For the text-containing cell, return its midpoint in [X, Y] coordinate format. 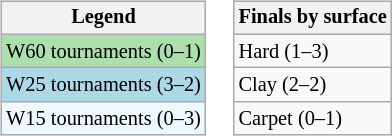
Clay (2–2) [313, 85]
W25 tournaments (3–2) [103, 85]
Finals by surface [313, 18]
W15 tournaments (0–3) [103, 119]
Legend [103, 18]
W60 tournaments (0–1) [103, 51]
Carpet (0–1) [313, 119]
Hard (1–3) [313, 51]
